Provide the [X, Y] coordinate of the cell's center where the given text is located.  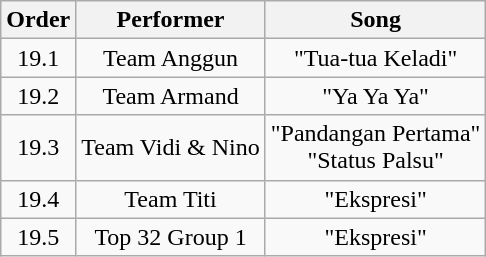
Team Armand [170, 96]
Song [376, 20]
19.1 [38, 58]
Top 32 Group 1 [170, 237]
19.2 [38, 96]
"Pandangan Pertama""Status Palsu" [376, 148]
Team Vidi & Nino [170, 148]
19.3 [38, 148]
"Tua-tua Keladi" [376, 58]
Performer [170, 20]
Team Titi [170, 199]
19.4 [38, 199]
Team Anggun [170, 58]
19.5 [38, 237]
Order [38, 20]
"Ya Ya Ya" [376, 96]
